From the cell containing the given text, extract its center point as [x, y] coordinate. 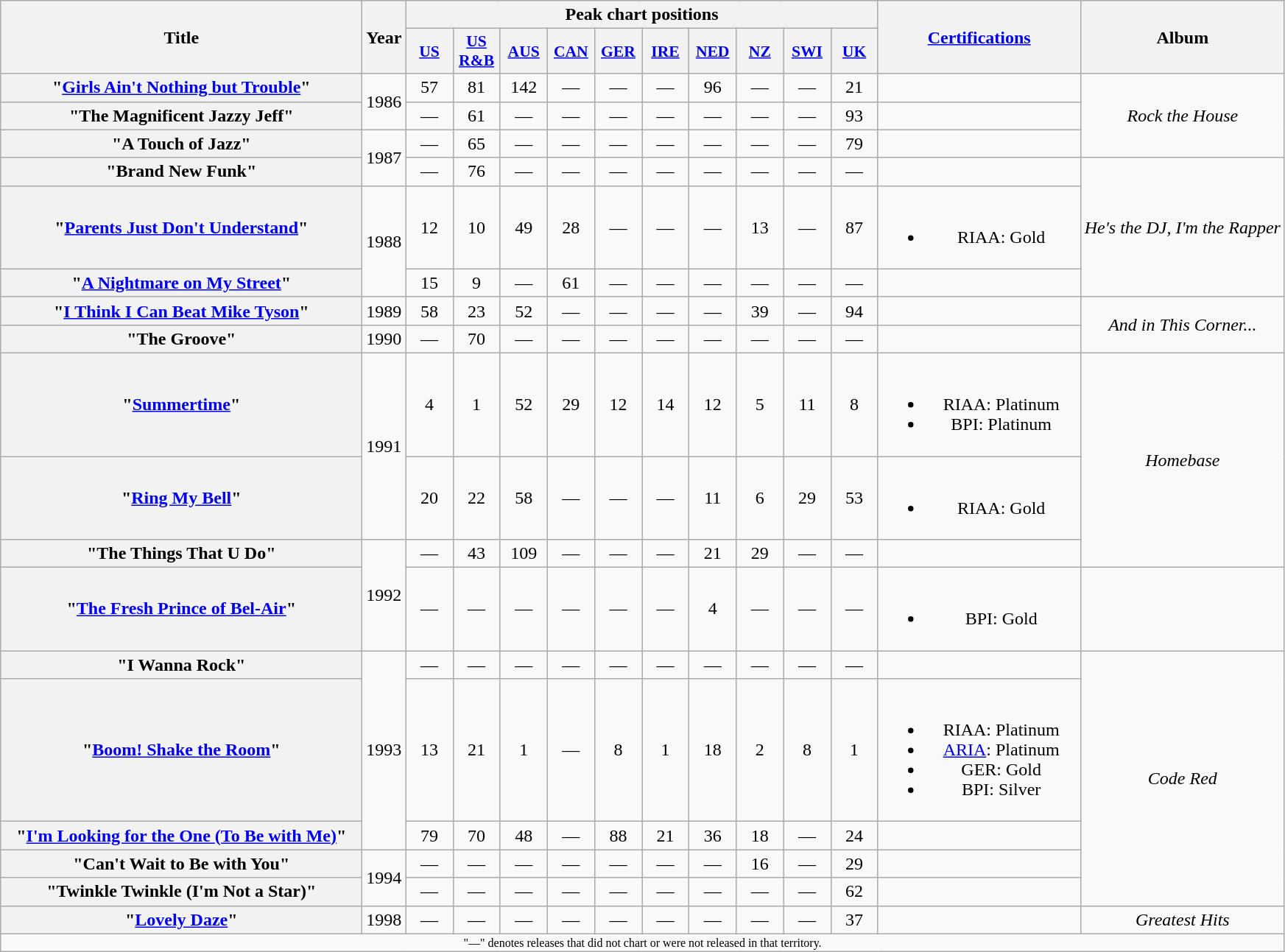
US R&B [476, 52]
Year [384, 37]
16 [760, 864]
10 [476, 227]
"Brand New Funk" [181, 172]
"The Things That U Do" [181, 554]
142 [524, 88]
Rock the House [1183, 116]
48 [524, 836]
1988 [384, 241]
94 [854, 311]
6 [760, 498]
1992 [384, 595]
28 [571, 227]
And in This Corner... [1183, 325]
39 [760, 311]
Title [181, 37]
37 [854, 920]
23 [476, 311]
BPI: Gold [979, 610]
UK [854, 52]
96 [713, 88]
GER [618, 52]
"Twinkle Twinkle (I'm Not a Star)" [181, 892]
1994 [384, 878]
He's the DJ, I'm the Rapper [1183, 227]
24 [854, 836]
"The Magnificent Jazzy Jeff" [181, 116]
"I Wanna Rock" [181, 665]
1986 [384, 102]
88 [618, 836]
1998 [384, 920]
Certifications [979, 37]
43 [476, 554]
76 [476, 172]
CAN [571, 52]
Peak chart positions [642, 15]
49 [524, 227]
Album [1183, 37]
IRE [666, 52]
65 [476, 144]
"Parents Just Don't Understand" [181, 227]
81 [476, 88]
1987 [384, 158]
20 [429, 498]
"Boom! Shake the Room" [181, 750]
36 [713, 836]
RIAA: PlatinumARIA: PlatinumGER: GoldBPI: Silver [979, 750]
57 [429, 88]
"I'm Looking for the One (To Be with Me)" [181, 836]
22 [476, 498]
109 [524, 554]
"The Groove" [181, 339]
"A Touch of Jazz" [181, 144]
NZ [760, 52]
5 [760, 404]
Code Red [1183, 778]
US [429, 52]
93 [854, 116]
"A Nightmare on My Street" [181, 283]
53 [854, 498]
9 [476, 283]
SWI [807, 52]
RIAA: PlatinumBPI: Platinum [979, 404]
"Ring My Bell" [181, 498]
NED [713, 52]
14 [666, 404]
62 [854, 892]
"The Fresh Prince of Bel-Air" [181, 610]
AUS [524, 52]
"Girls Ain't Nothing but Trouble" [181, 88]
1991 [384, 446]
Homebase [1183, 459]
"I Think I Can Beat Mike Tyson" [181, 311]
15 [429, 283]
"Lovely Daze" [181, 920]
"—" denotes releases that did not chart or were not released in that territory. [643, 942]
87 [854, 227]
"Summertime" [181, 404]
Greatest Hits [1183, 920]
2 [760, 750]
"Can't Wait to Be with You" [181, 864]
1993 [384, 750]
1989 [384, 311]
1990 [384, 339]
